Provide the (x, y) coordinate of the cell's center where the given text is located.  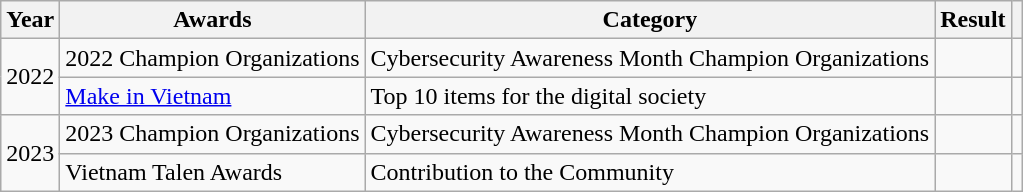
2023 (30, 153)
2022 (30, 77)
Top 10 items for the digital society (650, 96)
Vietnam Talen Awards (212, 172)
2023 Champion Organizations (212, 134)
Make in Vietnam (212, 96)
Category (650, 20)
Result (973, 20)
2022 Champion Organizations (212, 58)
Year (30, 20)
Contribution to the Community (650, 172)
Awards (212, 20)
